Locate the cell with the specified text and output its (x, y) center coordinate. 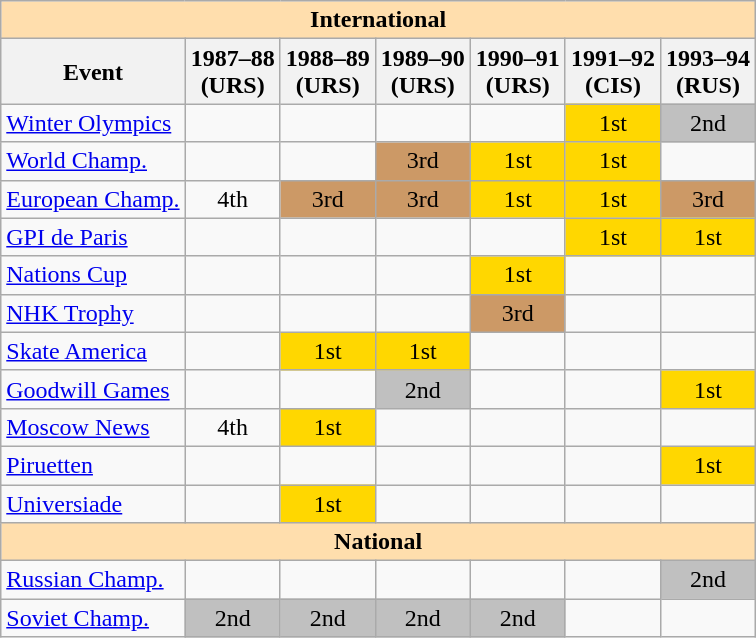
Soviet Champ. (93, 618)
Nations Cup (93, 275)
International (378, 20)
1991–92 (CIS) (612, 72)
GPI de Paris (93, 237)
NHK Trophy (93, 313)
Goodwill Games (93, 389)
1988–89 (URS) (328, 72)
1993–94 (RUS) (708, 72)
Piruetten (93, 465)
National (378, 542)
1989–90 (URS) (422, 72)
1987–88 (URS) (232, 72)
Russian Champ. (93, 580)
World Champ. (93, 161)
Universiade (93, 503)
Event (93, 72)
1990–91 (URS) (518, 72)
Skate America (93, 351)
Winter Olympics (93, 123)
Moscow News (93, 427)
European Champ. (93, 199)
